Find where the given text appears and provide that cell's center as [X, Y] coordinate. 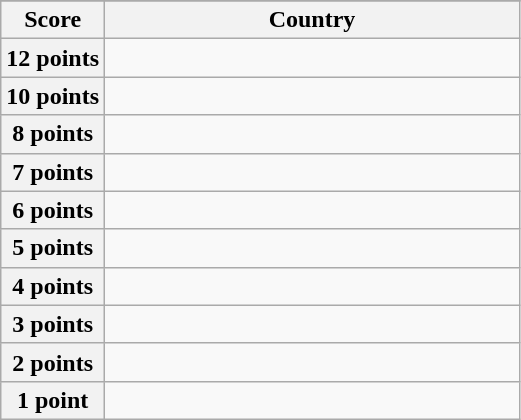
5 points [53, 248]
7 points [53, 172]
10 points [53, 96]
Country [312, 20]
2 points [53, 362]
4 points [53, 286]
1 point [53, 400]
6 points [53, 210]
12 points [53, 58]
Score [53, 20]
3 points [53, 324]
8 points [53, 134]
